Extract the (X, Y) coordinate from the center of the cell holding the provided text.  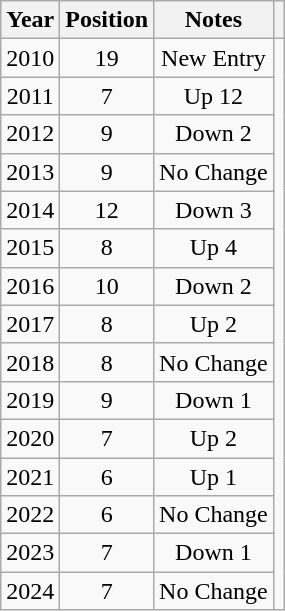
2023 (30, 553)
2013 (30, 172)
Down 3 (214, 210)
2012 (30, 134)
2018 (30, 362)
Position (107, 20)
2020 (30, 438)
19 (107, 58)
2019 (30, 400)
2021 (30, 477)
2017 (30, 324)
2016 (30, 286)
2010 (30, 58)
Up 1 (214, 477)
2022 (30, 515)
12 (107, 210)
New Entry (214, 58)
Up 4 (214, 248)
Notes (214, 20)
10 (107, 286)
2011 (30, 96)
Year (30, 20)
2024 (30, 591)
2015 (30, 248)
2014 (30, 210)
Up 12 (214, 96)
